Capture the cell that displays the provided text and extract its [X, Y] central coordinate. 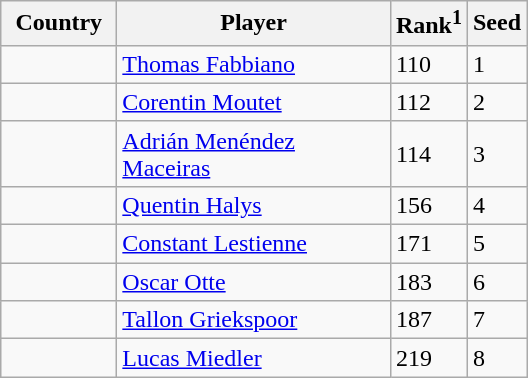
Lucas Miedler [254, 358]
3 [496, 154]
Tallon Griekspoor [254, 320]
Seed [496, 24]
Oscar Otte [254, 282]
Corentin Moutet [254, 102]
Rank1 [428, 24]
2 [496, 102]
Quentin Halys [254, 205]
183 [428, 282]
110 [428, 64]
8 [496, 358]
6 [496, 282]
Player [254, 24]
112 [428, 102]
171 [428, 244]
Adrián Menéndez Maceiras [254, 154]
219 [428, 358]
156 [428, 205]
187 [428, 320]
5 [496, 244]
7 [496, 320]
Thomas Fabbiano [254, 64]
4 [496, 205]
114 [428, 154]
Constant Lestienne [254, 244]
1 [496, 64]
Country [59, 24]
